Locate the cell with the specified text and output its (X, Y) center coordinate. 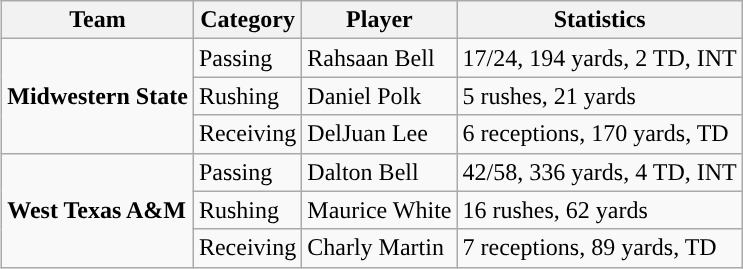
Dalton Bell (380, 172)
Statistics (600, 20)
7 receptions, 89 yards, TD (600, 248)
17/24, 194 yards, 2 TD, INT (600, 58)
16 rushes, 62 yards (600, 210)
6 receptions, 170 yards, TD (600, 134)
Team (98, 20)
Charly Martin (380, 248)
Midwestern State (98, 96)
Rahsaan Bell (380, 58)
5 rushes, 21 yards (600, 96)
Maurice White (380, 210)
West Texas A&M (98, 210)
Player (380, 20)
Category (247, 20)
DelJuan Lee (380, 134)
Daniel Polk (380, 96)
42/58, 336 yards, 4 TD, INT (600, 172)
